Search for the cell housing the specified text and yield its (x, y) center coordinate. 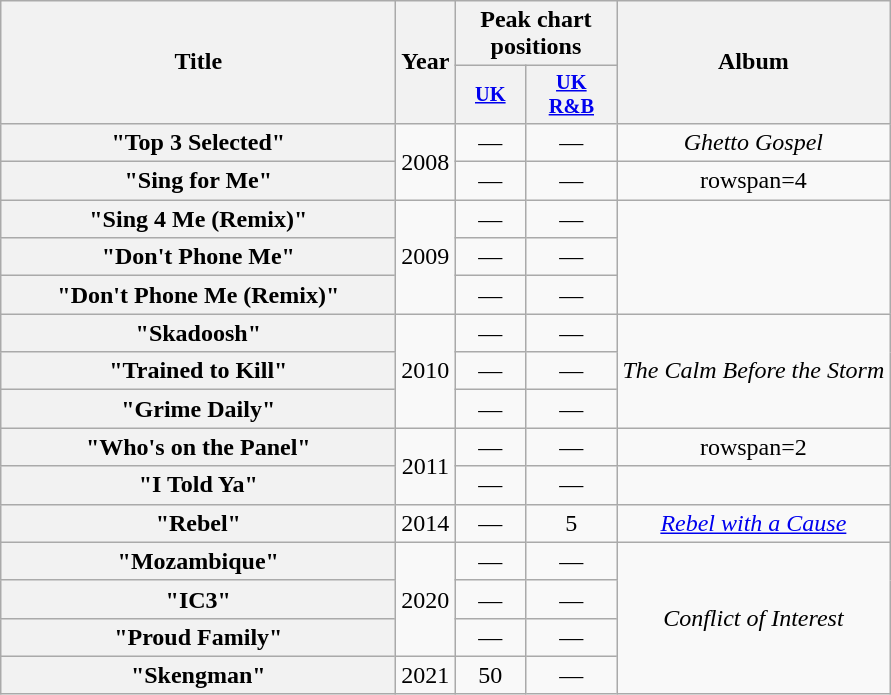
"Mozambique" (198, 561)
rowspan=4 (754, 181)
"Skengman" (198, 675)
"Who's on the Panel" (198, 447)
UKR&B (572, 95)
Album (754, 62)
2021 (426, 675)
"I Told Ya" (198, 485)
Rebel with a Cause (754, 523)
2020 (426, 599)
Peak chart positions (536, 34)
UK (490, 95)
"Grime Daily" (198, 409)
"IC3" (198, 599)
rowspan=2 (754, 447)
Ghetto Gospel (754, 142)
"Sing for Me" (198, 181)
5 (572, 523)
2011 (426, 466)
"Skadoosh" (198, 333)
"Sing 4 Me (Remix)" (198, 219)
"Top 3 Selected" (198, 142)
"Trained to Kill" (198, 371)
"Don't Phone Me (Remix)" (198, 295)
50 (490, 675)
"Proud Family" (198, 637)
2008 (426, 161)
2009 (426, 257)
"Don't Phone Me" (198, 257)
The Calm Before the Storm (754, 371)
2010 (426, 371)
Title (198, 62)
Year (426, 62)
2014 (426, 523)
Conflict of Interest (754, 618)
"Rebel" (198, 523)
